Capture the cell that displays the provided text and extract its [X, Y] central coordinate. 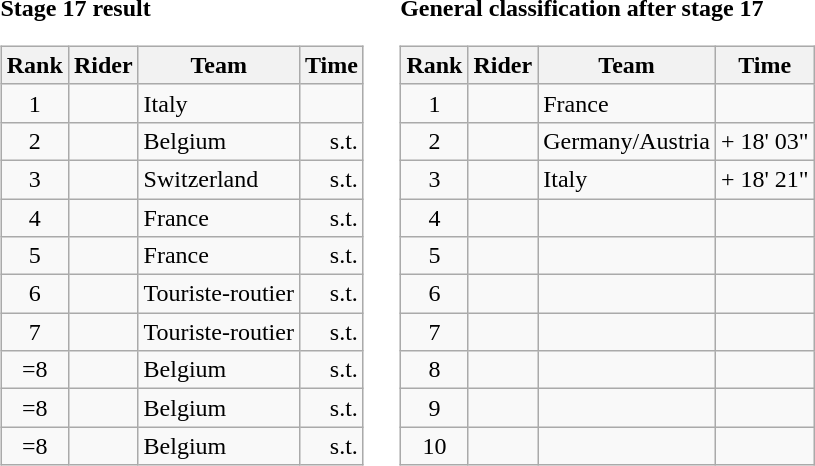
8 [434, 370]
Germany/Austria [627, 141]
+ 18' 21" [764, 179]
9 [434, 408]
+ 18' 03" [764, 141]
Switzerland [218, 179]
10 [434, 446]
